Output the (x, y) coordinate of the center of the cell containing the given text.  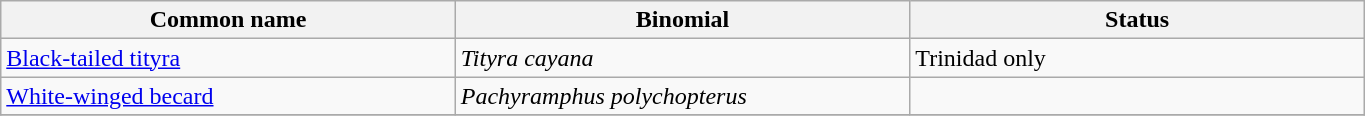
Trinidad only (1138, 58)
Tityra cayana (682, 58)
Status (1138, 20)
Black-tailed tityra (228, 58)
White-winged becard (228, 96)
Common name (228, 20)
Binomial (682, 20)
Pachyramphus polychopterus (682, 96)
